Detect which cell encompasses the target text, then output its [X, Y] center coordinate. 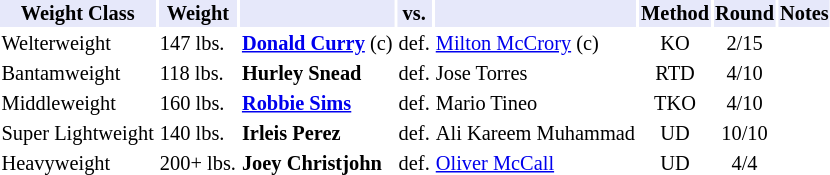
Round [745, 14]
KO [676, 44]
2/15 [745, 44]
Middleweight [78, 104]
10/10 [745, 134]
Jose Torres [535, 74]
Robbie Sims [317, 104]
147 lbs. [198, 44]
TKO [676, 104]
Weight [198, 14]
Milton McCrory (c) [535, 44]
Irleis Perez [317, 134]
Weight Class [78, 14]
160 lbs. [198, 104]
Donald Curry (c) [317, 44]
118 lbs. [198, 74]
Hurley Snead [317, 74]
Method [676, 14]
Welterweight [78, 44]
Ali Kareem Muhammad [535, 134]
Super Lightweight [78, 134]
RTD [676, 74]
Notes [804, 14]
vs. [414, 14]
Mario Tineo [535, 104]
UD [676, 134]
140 lbs. [198, 134]
Bantamweight [78, 74]
